Return the [X, Y] coordinate for the center point of the cell that contains the specified text.  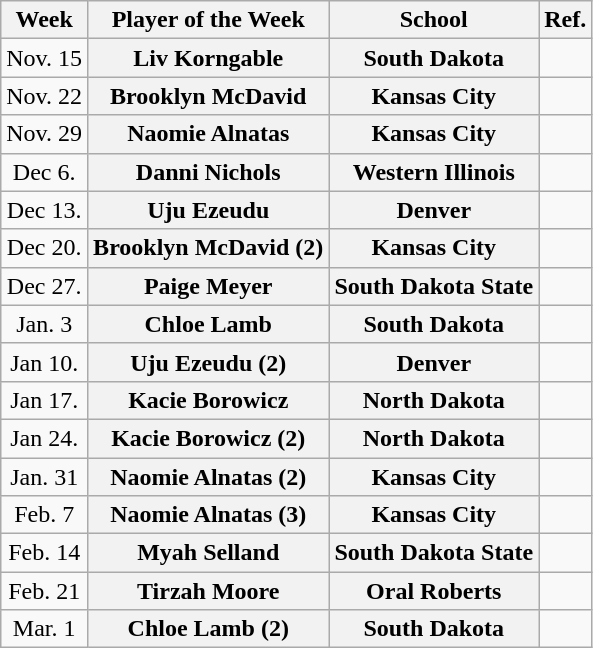
Ref. [566, 20]
Nov. 22 [44, 96]
Feb. 14 [44, 553]
Uju Ezeudu [208, 210]
Uju Ezeudu (2) [208, 362]
Oral Roberts [434, 591]
Week [44, 20]
Paige Meyer [208, 286]
Jan 17. [44, 400]
Jan. 3 [44, 324]
Jan 10. [44, 362]
Western Illinois [434, 172]
Chloe Lamb (2) [208, 629]
Kacie Borowicz [208, 400]
Chloe Lamb [208, 324]
Naomie Alnatas (2) [208, 477]
Dec 6. [44, 172]
Jan 24. [44, 438]
Liv Korngable [208, 58]
Dec 27. [44, 286]
Naomie Alnatas [208, 134]
Brooklyn McDavid [208, 96]
Myah Selland [208, 553]
Feb. 21 [44, 591]
Dec 20. [44, 248]
Kacie Borowicz (2) [208, 438]
Dec 13. [44, 210]
Mar. 1 [44, 629]
Tirzah Moore [208, 591]
Naomie Alnatas (3) [208, 515]
Nov. 29 [44, 134]
Brooklyn McDavid (2) [208, 248]
Danni Nichols [208, 172]
Feb. 7 [44, 515]
Jan. 31 [44, 477]
Player of the Week [208, 20]
Nov. 15 [44, 58]
School [434, 20]
